Find where the given text appears and provide that cell's center as [X, Y] coordinate. 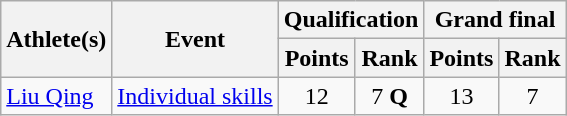
12 [316, 96]
13 [462, 96]
Qualification [351, 20]
Grand final [495, 20]
Liu Qing [56, 96]
Athlete(s) [56, 39]
7 [532, 96]
7 Q [390, 96]
Event [195, 39]
Individual skills [195, 96]
